Pinpoint the cell where the given text exists, returning its [X, Y] midpoint coordinate. 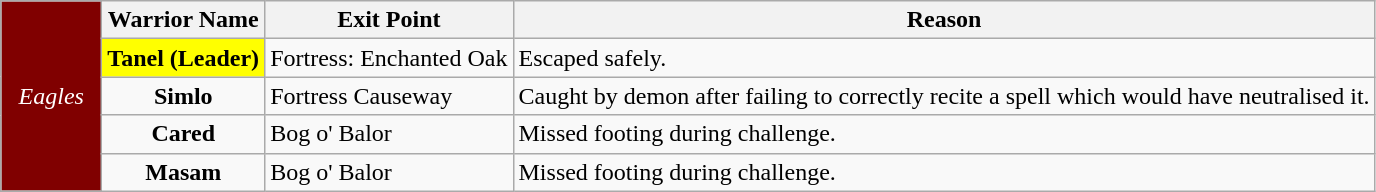
Warrior Name [184, 20]
Fortress Causeway [389, 96]
Cared [184, 134]
Simlo [184, 96]
Eagles [52, 96]
Escaped safely. [944, 58]
Tanel (Leader) [184, 58]
Exit Point [389, 20]
Fortress: Enchanted Oak [389, 58]
Masam [184, 172]
Reason [944, 20]
Caught by demon after failing to correctly recite a spell which would have neutralised it. [944, 96]
